Return the (x, y) coordinate for the center point of the cell that contains the specified text.  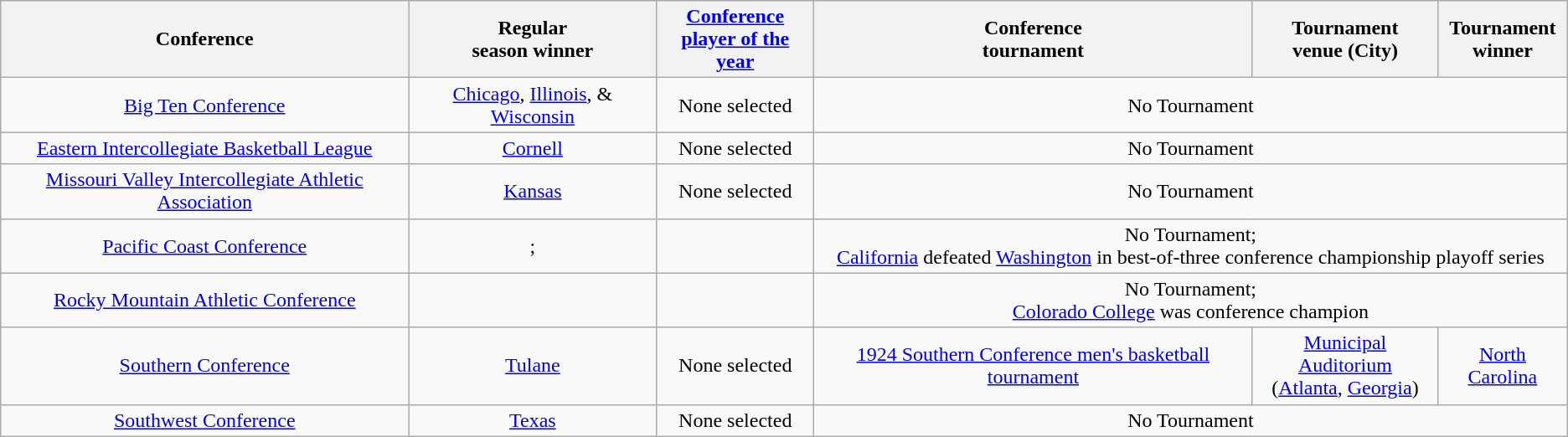
Texas (533, 420)
Tulane (533, 366)
1924 Southern Conference men's basketball tournament (1034, 366)
Conference (204, 39)
No Tournament;California defeated Washington in best-of-three conference championship playoff series (1191, 246)
Cornell (533, 148)
Eastern Intercollegiate Basketball League (204, 148)
No Tournament;Colorado College was conference champion (1191, 300)
Chicago, Illinois, & Wisconsin (533, 105)
; (533, 246)
Big Ten Conference (204, 105)
Rocky Mountain Athletic Conference (204, 300)
Missouri Valley Intercollegiate Athletic Association (204, 191)
Regular season winner (533, 39)
Conference player of the year (735, 39)
Southern Conference (204, 366)
Pacific Coast Conference (204, 246)
Southwest Conference (204, 420)
Municipal Auditorium(Atlanta, Georgia) (1345, 366)
Kansas (533, 191)
Tournament venue (City) (1345, 39)
North Carolina (1503, 366)
Conference tournament (1034, 39)
Tournament winner (1503, 39)
